Capture the cell that displays the provided text and extract its (x, y) central coordinate. 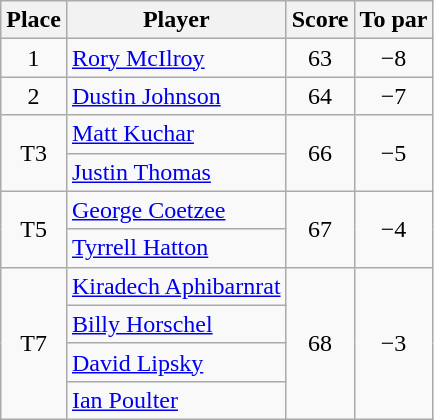
George Coetzee (176, 210)
64 (320, 96)
Dustin Johnson (176, 96)
Matt Kuchar (176, 134)
Score (320, 20)
To par (394, 20)
67 (320, 229)
Ian Poulter (176, 400)
−5 (394, 153)
−3 (394, 343)
David Lipsky (176, 362)
Place (34, 20)
Billy Horschel (176, 324)
−8 (394, 58)
1 (34, 58)
Rory McIlroy (176, 58)
Kiradech Aphibarnrat (176, 286)
Tyrrell Hatton (176, 248)
T3 (34, 153)
2 (34, 96)
Player (176, 20)
66 (320, 153)
T5 (34, 229)
−7 (394, 96)
Justin Thomas (176, 172)
T7 (34, 343)
68 (320, 343)
63 (320, 58)
−4 (394, 229)
